Detect which cell encompasses the target text, then output its (x, y) center coordinate. 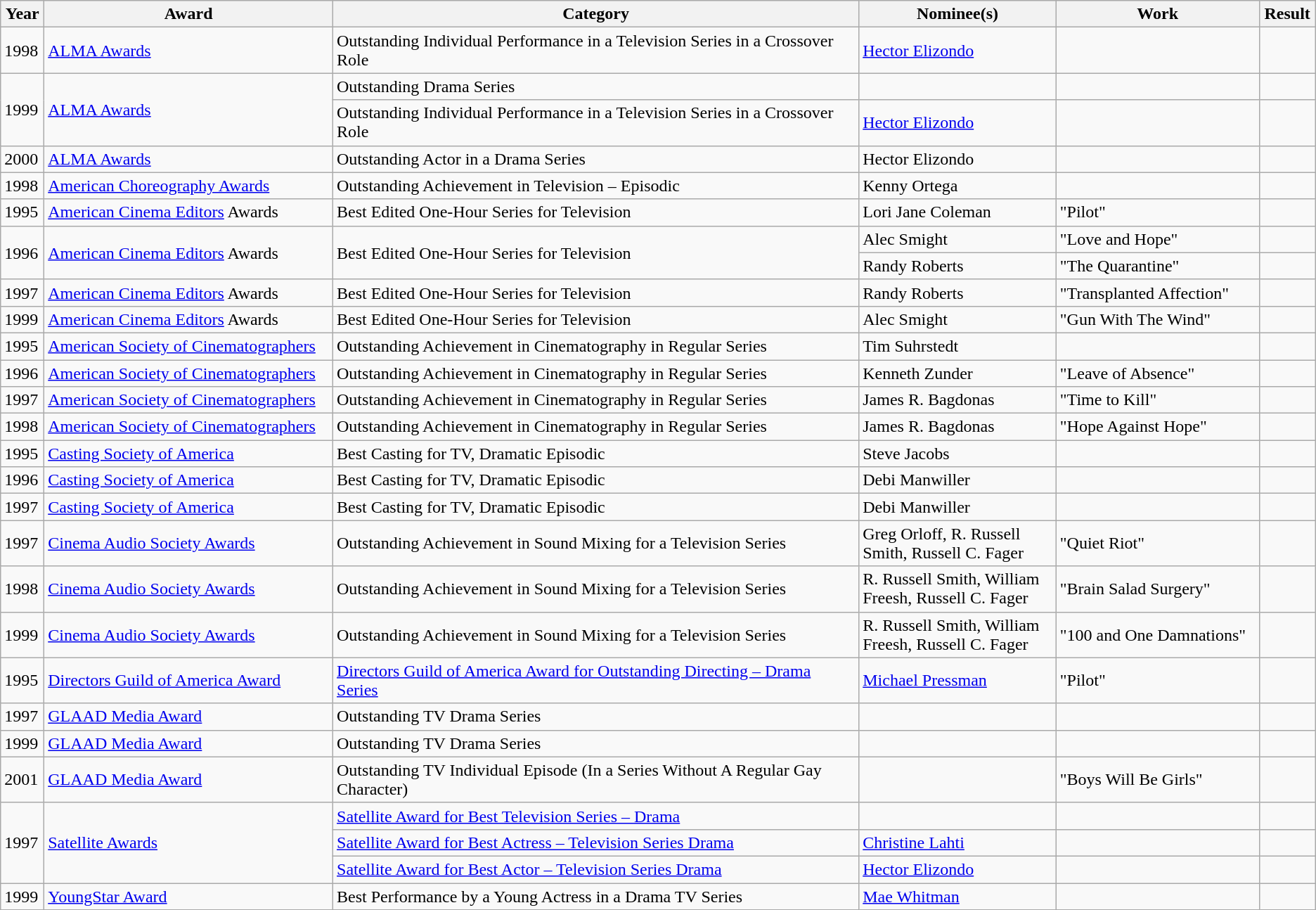
"The Quarantine" (1157, 266)
"Quiet Riot" (1157, 543)
Satellite Awards (188, 842)
Outstanding Achievement in Television – Episodic (596, 186)
Satellite Award for Best Television Series – Drama (596, 816)
"Boys Will Be Girls" (1157, 779)
Award (188, 14)
Nominee(s) (957, 14)
Greg Orloff, R. Russell Smith, Russell C. Fager (957, 543)
Outstanding TV Individual Episode (In a Series Without A Regular Gay Character) (596, 779)
Best Performance by a Young Actress in a Drama TV Series (596, 897)
"Love and Hope" (1157, 239)
Satellite Award for Best Actress – Television Series Drama (596, 842)
Lori Jane Coleman (957, 212)
Christine Lahti (957, 842)
Outstanding Drama Series (596, 86)
Kenny Ortega (957, 186)
Work (1157, 14)
"Hope Against Hope" (1157, 427)
Michael Pressman (957, 681)
Category (596, 14)
American Choreography Awards (188, 186)
"Time to Kill" (1157, 400)
Steve Jacobs (957, 454)
Year (22, 14)
"Leave of Absence" (1157, 373)
YoungStar Award (188, 897)
"Gun With The Wind" (1157, 319)
Directors Guild of America Award for Outstanding Directing – Drama Series (596, 681)
Tim Suhrstedt (957, 346)
"Brain Salad Surgery" (1157, 589)
Result (1287, 14)
Mae Whitman (957, 897)
2000 (22, 159)
2001 (22, 779)
"Transplanted Affection" (1157, 293)
Kenneth Zunder (957, 373)
Directors Guild of America Award (188, 681)
Outstanding Actor in a Drama Series (596, 159)
"100 and One Damnations" (1157, 634)
Satellite Award for Best Actor – Television Series Drama (596, 869)
